Return the (X, Y) coordinate for the center point of the cell that contains the specified text.  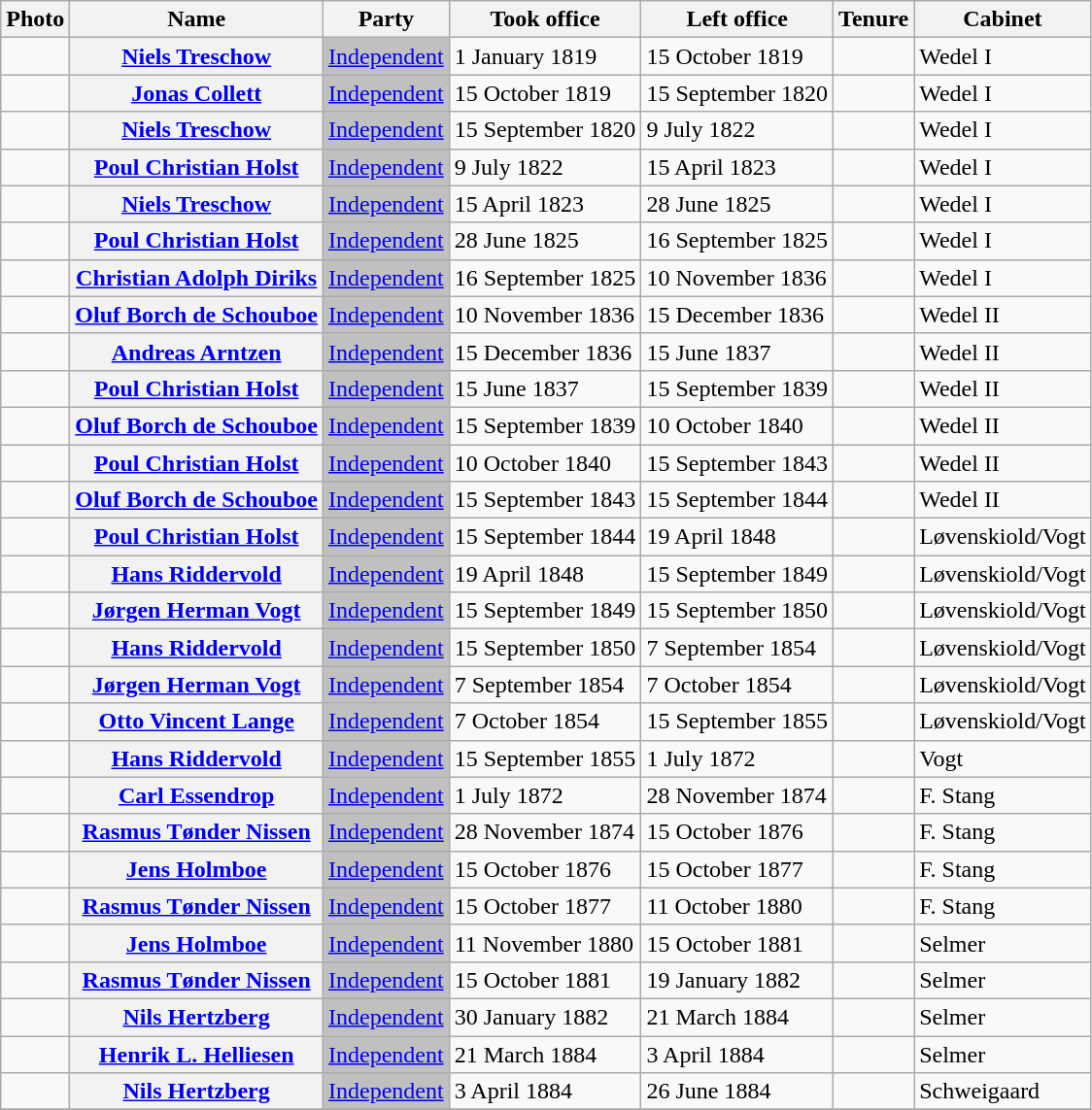
Name (196, 19)
Tenure (874, 19)
30 January 1882 (545, 1017)
Otto Vincent Lange (196, 722)
Vogt (1003, 758)
11 November 1880 (545, 943)
Carl Essendrop (196, 795)
Henrik L. Helliesen (196, 1054)
Photo (35, 19)
Took office (545, 19)
Andreas Arntzen (196, 352)
Left office (737, 19)
26 June 1884 (737, 1092)
Party (386, 19)
19 January 1882 (737, 980)
11 October 1880 (737, 906)
Christian Adolph Diriks (196, 278)
Cabinet (1003, 19)
Jonas Collett (196, 93)
1 January 1819 (545, 56)
Schweigaard (1003, 1092)
